Determine the [X, Y] coordinate at the center of the cell enclosing the given text.  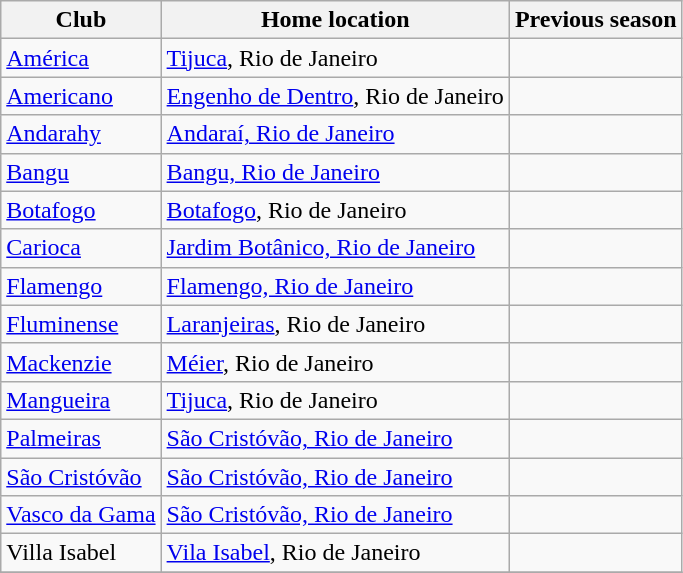
América [81, 58]
Laranjeiras, Rio de Janeiro [335, 324]
Palmeiras [81, 438]
Previous season [596, 20]
Bangu, Rio de Janeiro [335, 172]
Fluminense [81, 324]
Andarahy [81, 134]
Botafogo, Rio de Janeiro [335, 210]
Home location [335, 20]
Engenho de Dentro, Rio de Janeiro [335, 96]
Jardim Botânico, Rio de Janeiro [335, 248]
Club [81, 20]
Carioca [81, 248]
Flamengo, Rio de Janeiro [335, 286]
Vasco da Gama [81, 515]
Flamengo [81, 286]
Méier, Rio de Janeiro [335, 362]
Americano [81, 96]
São Cristóvão [81, 477]
Vila Isabel, Rio de Janeiro [335, 553]
Mackenzie [81, 362]
Andaraí, Rio de Janeiro [335, 134]
Mangueira [81, 400]
Villa Isabel [81, 553]
Bangu [81, 172]
Botafogo [81, 210]
